Extract the [x, y] coordinate from the center of the cell holding the provided text.  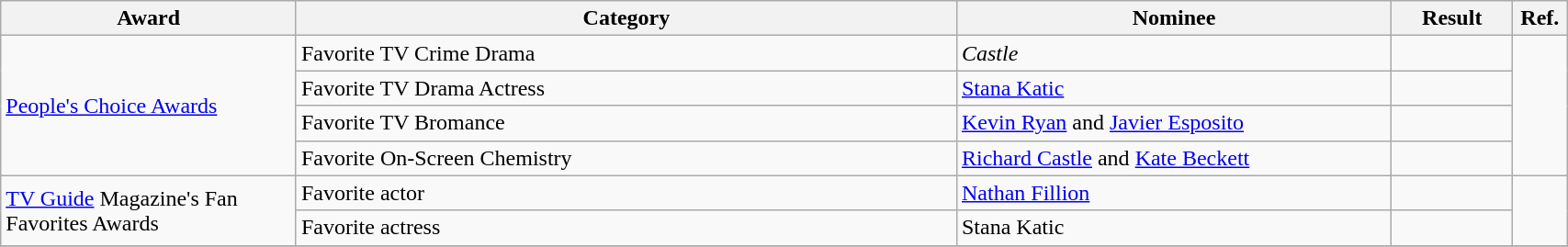
Category [626, 18]
Ref. [1540, 18]
Castle [1174, 53]
Favorite TV Crime Drama [626, 53]
Richard Castle and Kate Beckett [1174, 158]
Award [149, 18]
Nathan Fillion [1174, 193]
Favorite actress [626, 228]
Nominee [1174, 18]
Favorite TV Drama Actress [626, 88]
Favorite actor [626, 193]
Result [1452, 18]
Kevin Ryan and Javier Esposito [1174, 123]
People's Choice Awards [149, 106]
TV Guide Magazine's Fan Favorites Awards [149, 210]
Favorite TV Bromance [626, 123]
Favorite On-Screen Chemistry [626, 158]
